Pinpoint the cell where the given text exists, returning its [x, y] midpoint coordinate. 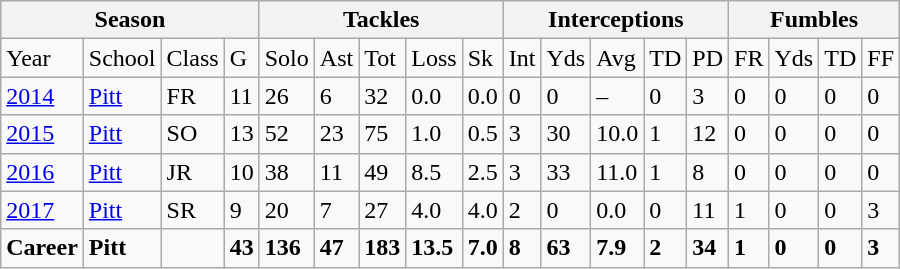
0.5 [482, 134]
Tackles [381, 20]
Career [42, 248]
49 [382, 172]
47 [336, 248]
8.5 [434, 172]
School [122, 58]
2016 [42, 172]
Solo [286, 58]
13.5 [434, 248]
1.0 [434, 134]
Sk [482, 58]
33 [566, 172]
10 [242, 172]
JR [192, 172]
34 [708, 248]
FF [881, 58]
183 [382, 248]
63 [566, 248]
26 [286, 96]
136 [286, 248]
7.9 [618, 248]
43 [242, 248]
23 [336, 134]
Fumbles [814, 20]
12 [708, 134]
38 [286, 172]
52 [286, 134]
SO [192, 134]
SR [192, 210]
– [618, 96]
30 [566, 134]
7.0 [482, 248]
Season [130, 20]
2.5 [482, 172]
27 [382, 210]
Avg [618, 58]
32 [382, 96]
Class [192, 58]
Int [522, 58]
Ast [336, 58]
7 [336, 210]
2015 [42, 134]
9 [242, 210]
6 [336, 96]
75 [382, 134]
Tot [382, 58]
Interceptions [616, 20]
Loss [434, 58]
PD [708, 58]
20 [286, 210]
10.0 [618, 134]
2014 [42, 96]
G [242, 58]
11.0 [618, 172]
Year [42, 58]
13 [242, 134]
2017 [42, 210]
